Provide the (X, Y) coordinate of the cell's center where the given text is located.  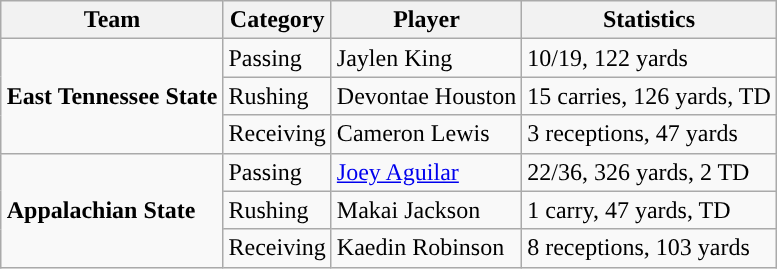
8 receptions, 103 yards (650, 248)
Category (277, 20)
Makai Jackson (426, 210)
Jaylen King (426, 58)
Appalachian State (112, 210)
Joey Aguilar (426, 172)
22/36, 326 yards, 2 TD (650, 172)
3 receptions, 47 yards (650, 134)
15 carries, 126 yards, TD (650, 96)
Team (112, 20)
Devontae Houston (426, 96)
10/19, 122 yards (650, 58)
1 carry, 47 yards, TD (650, 210)
Kaedin Robinson (426, 248)
East Tennessee State (112, 96)
Cameron Lewis (426, 134)
Statistics (650, 20)
Player (426, 20)
